Output the (X, Y) coordinate of the center of the cell containing the given text.  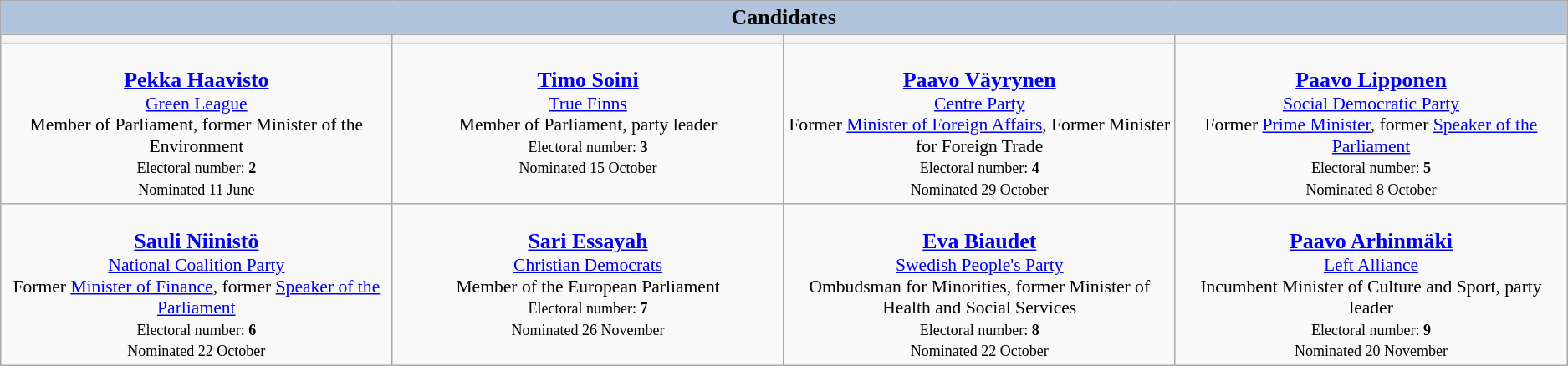
Sari EssayahChristian DemocratsMember of the European ParliamentElectoral number: 7Nominated 26 November (588, 286)
Paavo VäyrynenCentre PartyFormer Minister of Foreign Affairs, Former Minister for Foreign TradeElectoral number: 4Nominated 29 October (979, 124)
Pekka HaavistoGreen LeagueMember of Parliament, former Minister of the EnvironmentElectoral number: 2Nominated 11 June (197, 124)
Candidates (784, 18)
Eva BiaudetSwedish People's PartyOmbudsman for Minorities, former Minister of Health and Social ServicesElectoral number: 8Nominated 22 October (979, 286)
Timo SoiniTrue FinnsMember of Parliament, party leaderElectoral number: 3Nominated 15 October (588, 124)
Paavo LipponenSocial Democratic PartyFormer Prime Minister, former Speaker of the ParliamentElectoral number: 5Nominated 8 October (1371, 124)
Sauli NiinistöNational Coalition PartyFormer Minister of Finance, former Speaker of the ParliamentElectoral number: 6Nominated 22 October (197, 286)
Paavo ArhinmäkiLeft AllianceIncumbent Minister of Culture and Sport, party leaderElectoral number: 9Nominated 20 November (1371, 286)
